Output the (X, Y) coordinate of the center of the cell containing the given text.  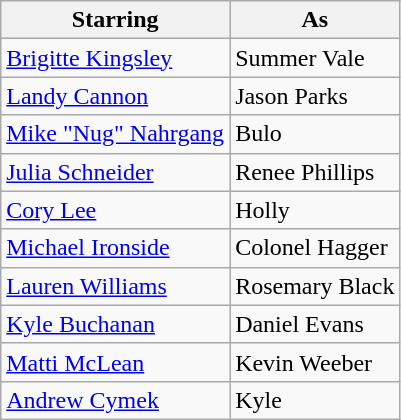
Daniel Evans (315, 324)
Summer Vale (315, 58)
Rosemary Black (315, 286)
Landy Cannon (116, 96)
Starring (116, 20)
Brigitte Kingsley (116, 58)
Lauren Williams (116, 286)
Kyle (315, 400)
Mike "Nug" Nahrgang (116, 134)
Michael Ironside (116, 248)
Kyle Buchanan (116, 324)
Kevin Weeber (315, 362)
Andrew Cymek (116, 400)
Matti McLean (116, 362)
As (315, 20)
Julia Schneider (116, 172)
Colonel Hagger (315, 248)
Bulo (315, 134)
Renee Phillips (315, 172)
Cory Lee (116, 210)
Holly (315, 210)
Jason Parks (315, 96)
